From the cell containing the given text, extract its center point as (x, y) coordinate. 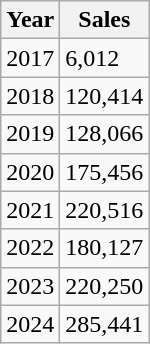
2018 (30, 96)
128,066 (104, 134)
2024 (30, 324)
Year (30, 20)
2020 (30, 172)
2022 (30, 248)
2021 (30, 210)
2019 (30, 134)
120,414 (104, 96)
175,456 (104, 172)
285,441 (104, 324)
6,012 (104, 58)
Sales (104, 20)
220,250 (104, 286)
180,127 (104, 248)
220,516 (104, 210)
2023 (30, 286)
2017 (30, 58)
